Scan for the cell matching the given text and deliver its (x, y) coordinate at center. 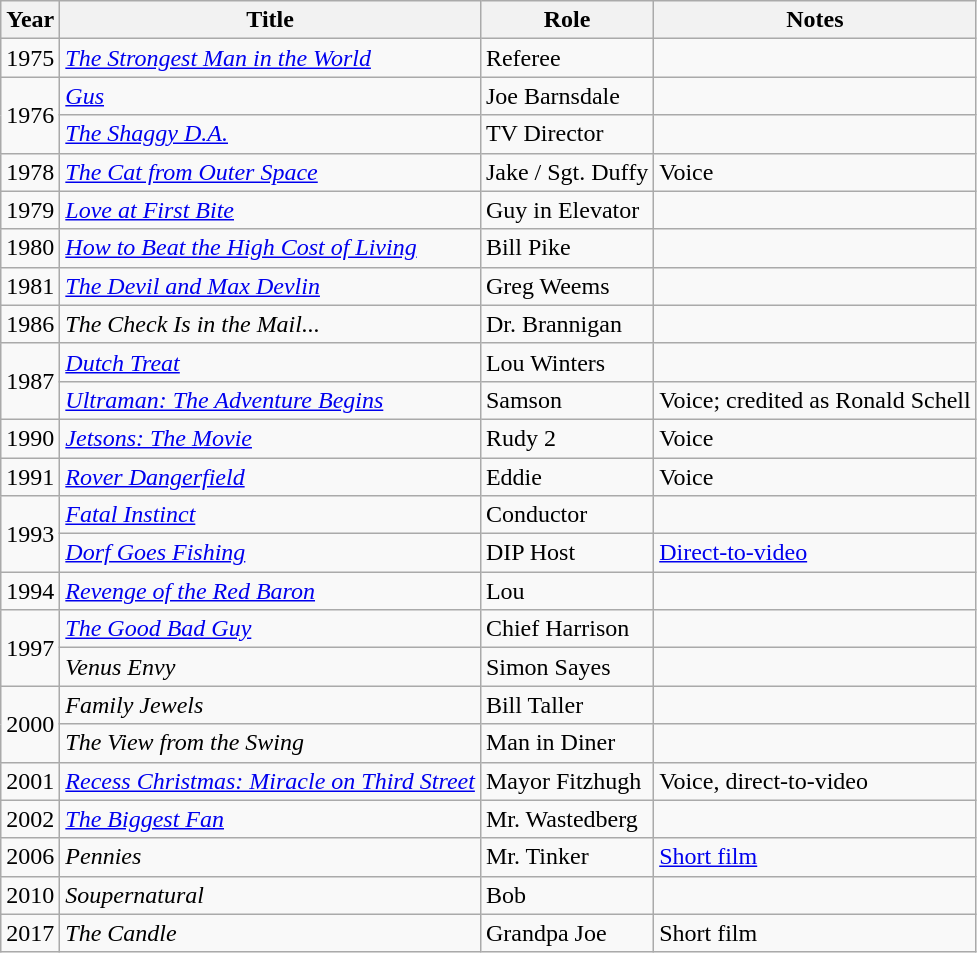
Bill Pike (566, 248)
Notes (816, 20)
Jetsons: The Movie (270, 438)
1986 (30, 324)
2017 (30, 933)
The Biggest Fan (270, 819)
Voice, direct-to-video (816, 781)
Bill Taller (566, 705)
Bob (566, 895)
The Good Bad Guy (270, 629)
Voice; credited as Ronald Schell (816, 400)
Lou Winters (566, 362)
1978 (30, 172)
1997 (30, 648)
How to Beat the High Cost of Living (270, 248)
2001 (30, 781)
Chief Harrison (566, 629)
Samson (566, 400)
Eddie (566, 477)
1993 (30, 534)
Grandpa Joe (566, 933)
Gus (270, 96)
Fatal Instinct (270, 515)
Conductor (566, 515)
1994 (30, 591)
Lou (566, 591)
2010 (30, 895)
Referee (566, 58)
Rover Dangerfield (270, 477)
Dr. Brannigan (566, 324)
2006 (30, 857)
1976 (30, 115)
Joe Barnsdale (566, 96)
DIP Host (566, 553)
Love at First Bite (270, 210)
Soupernatural (270, 895)
1975 (30, 58)
Direct-to-video (816, 553)
Recess Christmas: Miracle on Third Street (270, 781)
1990 (30, 438)
Guy in Elevator (566, 210)
Simon Sayes (566, 667)
Role (566, 20)
The Strongest Man in the World (270, 58)
Year (30, 20)
Pennies (270, 857)
The Check Is in the Mail... (270, 324)
Man in Diner (566, 743)
Mr. Tinker (566, 857)
Ultraman: The Adventure Begins (270, 400)
Jake / Sgt. Duffy (566, 172)
Mayor Fitzhugh (566, 781)
The Shaggy D.A. (270, 134)
Family Jewels (270, 705)
Mr. Wastedberg (566, 819)
TV Director (566, 134)
Title (270, 20)
The Cat from Outer Space (270, 172)
1991 (30, 477)
1981 (30, 286)
2000 (30, 724)
Revenge of the Red Baron (270, 591)
Dutch Treat (270, 362)
Greg Weems (566, 286)
Rudy 2 (566, 438)
The View from the Swing (270, 743)
2002 (30, 819)
Venus Envy (270, 667)
The Devil and Max Devlin (270, 286)
Dorf Goes Fishing (270, 553)
The Candle (270, 933)
1987 (30, 381)
1979 (30, 210)
1980 (30, 248)
